Return (X, Y) of the center of cell containing provided text 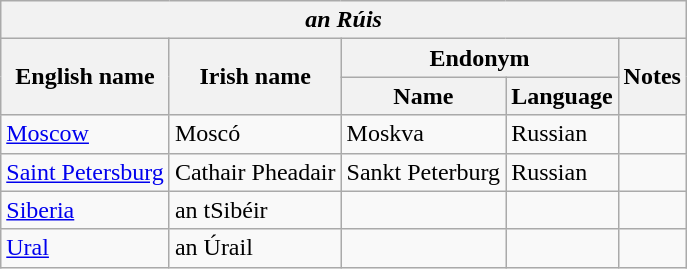
Moskva (424, 134)
Ural (86, 248)
Endonym (480, 58)
Name (424, 96)
English name (86, 77)
Sankt Peterburg (424, 172)
Language (562, 96)
Moscow (86, 134)
Notes (652, 77)
Siberia (86, 210)
Moscó (255, 134)
an Rúis (344, 20)
an tSibéir (255, 210)
Irish name (255, 77)
an Úrail (255, 248)
Saint Petersburg (86, 172)
Cathair Pheadair (255, 172)
